Find where the given text appears and provide that cell's center as [x, y] coordinate. 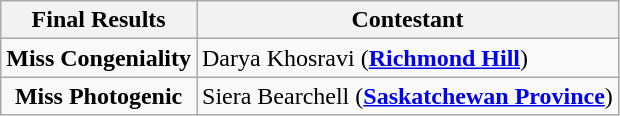
Miss Photogenic [99, 96]
Final Results [99, 20]
Miss Congeniality [99, 58]
Darya Khosravi (Richmond Hill) [407, 58]
Contestant [407, 20]
Siera Bearchell (Saskatchewan Province) [407, 96]
